From the cell containing the given text, extract its center point as [X, Y] coordinate. 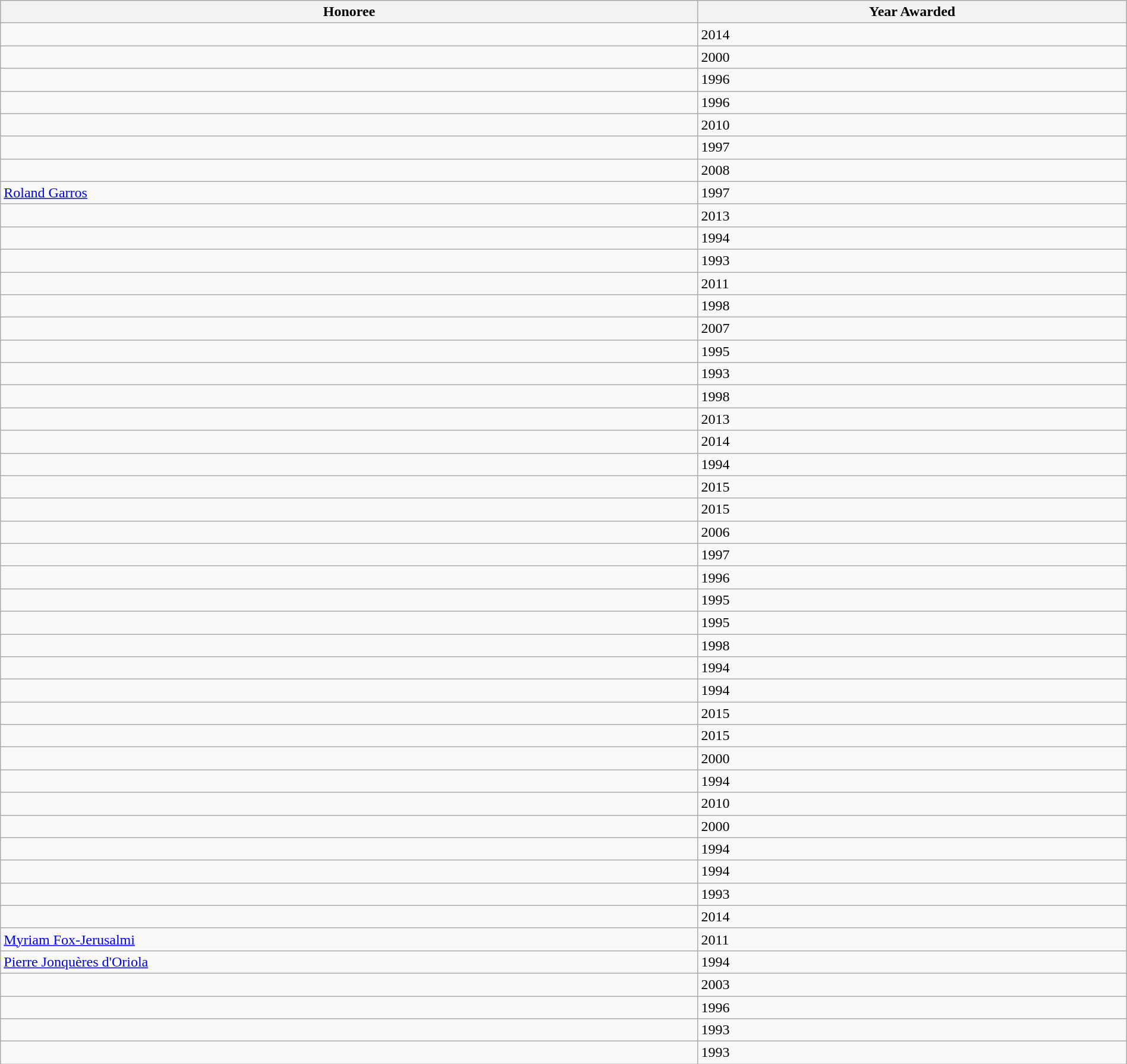
Roland Garros [350, 193]
2007 [912, 329]
2003 [912, 984]
Myriam Fox-Jerusalmi [350, 939]
Pierre Jonquères d'Oriola [350, 962]
Honoree [350, 12]
2008 [912, 170]
2006 [912, 532]
Year Awarded [912, 12]
